Return the [x, y] coordinate for the center point of the cell that contains the specified text.  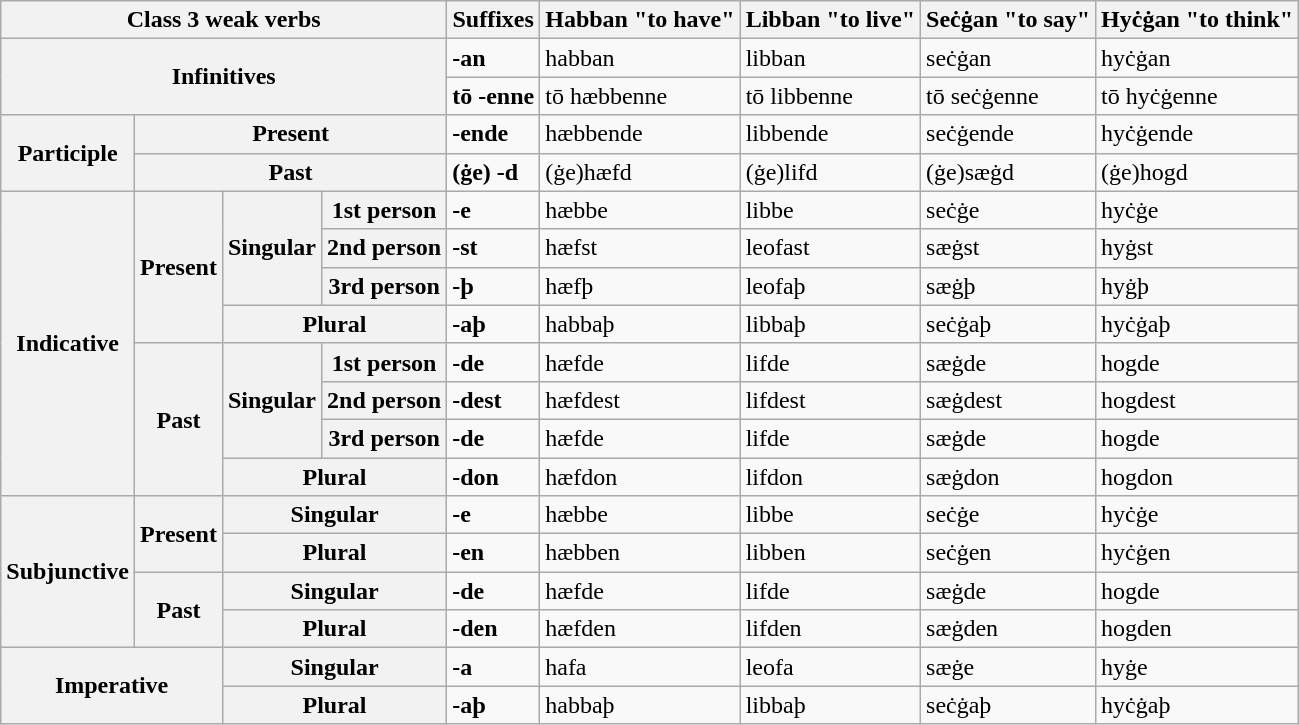
hæbbende [640, 134]
sæġden [1008, 629]
(ġe)hæfd [640, 172]
hæfst [640, 248]
Participle [68, 153]
lifdon [830, 477]
-ende [494, 134]
hyġþ [1198, 286]
Subjunctive [68, 572]
Habban "to have" [640, 20]
-st [494, 248]
Infinitives [224, 77]
-þ [494, 286]
hæfdon [640, 477]
Hyċġan "to think" [1198, 20]
sæġst [1008, 248]
Imperative [112, 686]
hæfden [640, 629]
-en [494, 553]
tō libbenne [830, 96]
libben [830, 553]
hyġe [1198, 667]
leofaþ [830, 286]
Indicative [68, 343]
-a [494, 667]
habban [640, 58]
libbende [830, 134]
hogdest [1198, 400]
seċġen [1008, 553]
(ġe) -d [494, 172]
hogdon [1198, 477]
tō hyċġenne [1198, 96]
hyċġan [1198, 58]
hogden [1198, 629]
Libban "to live" [830, 20]
-an [494, 58]
sæġdest [1008, 400]
sæġþ [1008, 286]
seċġan [1008, 58]
(ġe)lifd [830, 172]
hyċġen [1198, 553]
-dest [494, 400]
lifdest [830, 400]
seċġende [1008, 134]
hæbben [640, 553]
hæfþ [640, 286]
hyġst [1198, 248]
Class 3 weak verbs [224, 20]
hæfdest [640, 400]
(ġe)sæġd [1008, 172]
leofa [830, 667]
libban [830, 58]
sæġdon [1008, 477]
-don [494, 477]
hafa [640, 667]
leofast [830, 248]
Suffixes [494, 20]
(ġe)hogd [1198, 172]
tō -enne [494, 96]
tō hæbbenne [640, 96]
tō seċġenne [1008, 96]
-den [494, 629]
sæġe [1008, 667]
hyċġende [1198, 134]
lifden [830, 629]
Seċġan "to say" [1008, 20]
